Return [X, Y] of the center of cell containing provided text 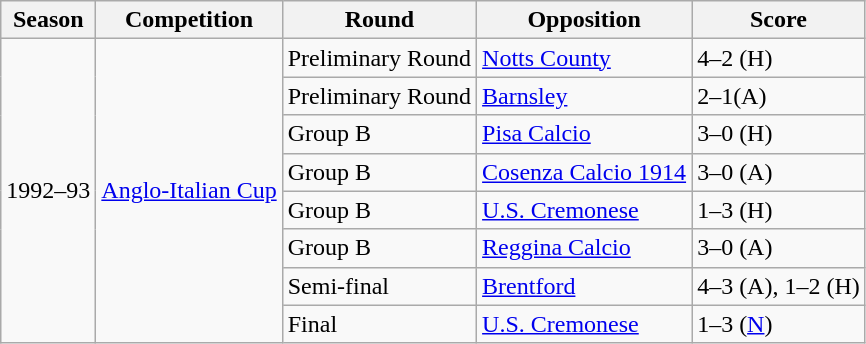
1–3 (H) [779, 210]
Pisa Calcio [584, 134]
3–0 (H) [779, 134]
Score [779, 20]
Barnsley [584, 96]
4–2 (H) [779, 58]
Reggina Calcio [584, 248]
2–1(A) [779, 96]
4–3 (A), 1–2 (H) [779, 286]
Competition [189, 20]
Notts County [584, 58]
Brentford [584, 286]
1–3 (N) [779, 324]
1992–93 [48, 191]
Cosenza Calcio 1914 [584, 172]
Final [379, 324]
Opposition [584, 20]
Anglo-Italian Cup [189, 191]
Semi-final [379, 286]
Season [48, 20]
Round [379, 20]
